Determine the (x, y) coordinate at the center of the cell enclosing the given text.  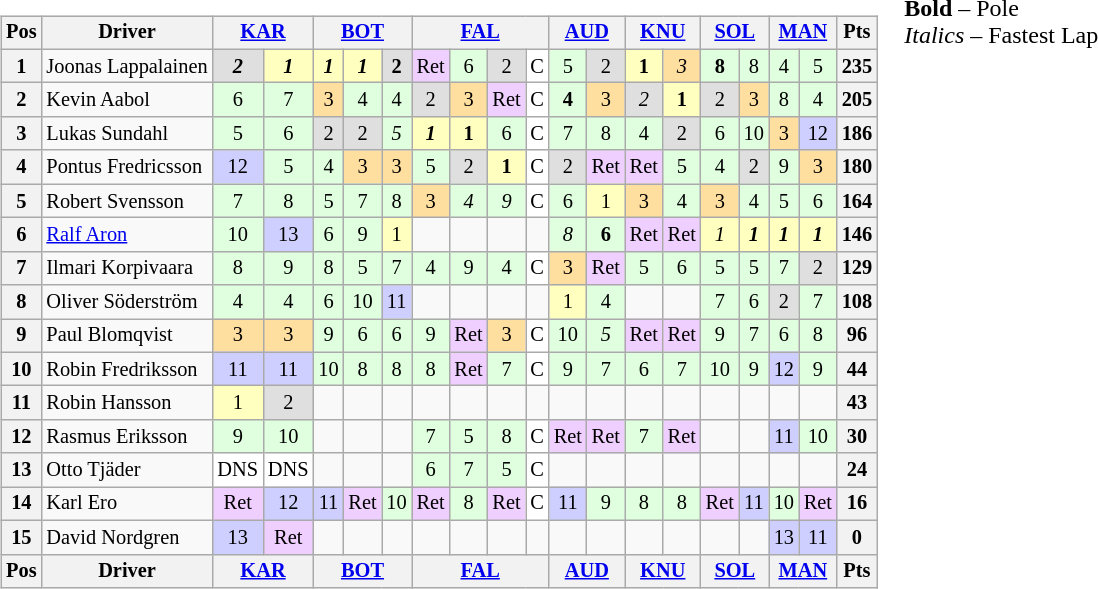
24 (857, 470)
0 (857, 537)
44 (857, 369)
235 (857, 66)
108 (857, 302)
Ilmari Korpivaara (126, 268)
30 (857, 437)
Robin Fredriksson (126, 369)
43 (857, 403)
Kevin Aabol (126, 100)
Joonas Lappalainen (126, 66)
Rasmus Eriksson (126, 437)
Otto Tjäder (126, 470)
96 (857, 336)
Lukas Sundahl (126, 134)
14 (21, 504)
205 (857, 100)
Robert Svensson (126, 201)
Robin Hansson (126, 403)
146 (857, 235)
Karl Ero (126, 504)
15 (21, 537)
129 (857, 268)
180 (857, 167)
David Nordgren (126, 537)
16 (857, 504)
186 (857, 134)
Oliver Söderström (126, 302)
Paul Blomqvist (126, 336)
Pontus Fredricsson (126, 167)
164 (857, 201)
Ralf Aron (126, 235)
